Scan for the cell matching the given text and deliver its [x, y] coordinate at center. 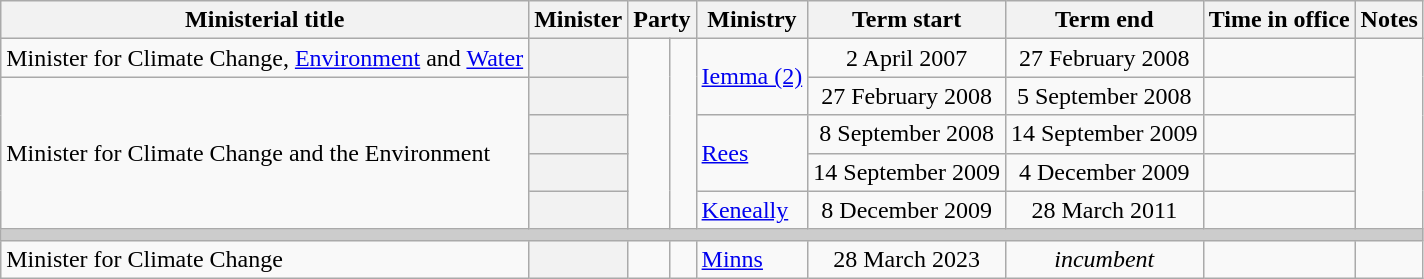
8 December 2009 [907, 210]
Time in office [1279, 20]
Term end [1104, 20]
Minns [752, 259]
4 December 2009 [1104, 172]
Minister for Climate Change, Environment and Water [265, 58]
Minister for Climate Change [265, 259]
8 September 2008 [907, 134]
Ministerial title [265, 20]
Ministry [752, 20]
Keneally [752, 210]
Notes [1389, 20]
Minister for Climate Change and the Environment [265, 153]
Minister [578, 20]
2 April 2007 [907, 58]
Rees [752, 153]
Iemma (2) [752, 77]
5 September 2008 [1104, 96]
Party [662, 20]
incumbent [1104, 259]
28 March 2011 [1104, 210]
Term start [907, 20]
28 March 2023 [907, 259]
